From the cell containing the given text, extract its center point as [x, y] coordinate. 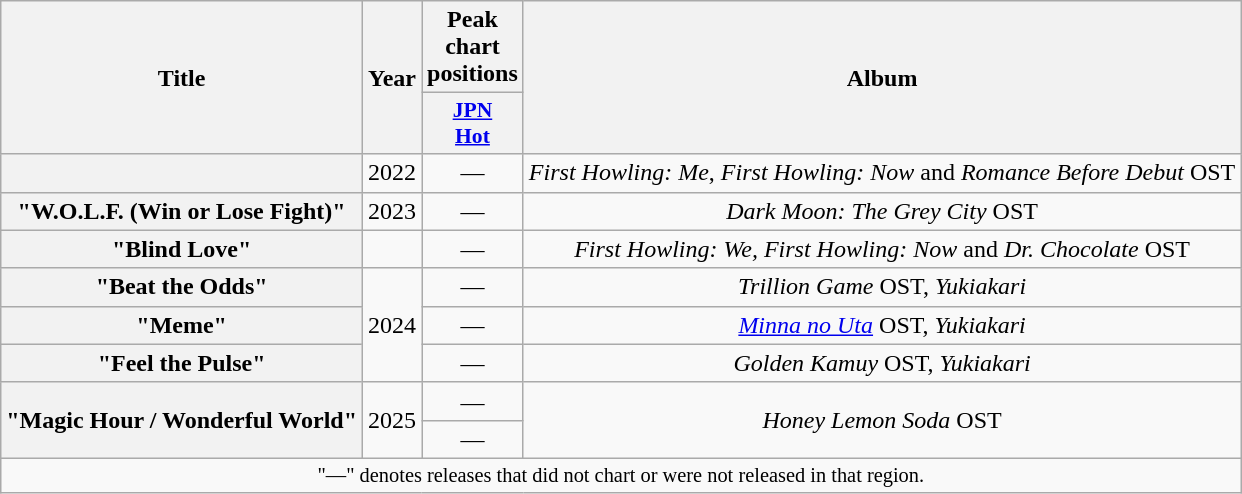
First Howling: We, First Howling: Now and Dr. Chocolate OST [882, 249]
2022 [392, 173]
Minna no Uta OST, Yukiakari [882, 325]
First Howling: Me, First Howling: Now and Romance Before Debut OST [882, 173]
"Magic Hour / Wonderful World" [182, 420]
Golden Kamuy OST, Yukiakari [882, 363]
"Beat the Odds" [182, 287]
"Blind Love" [182, 249]
Peak chart positions [473, 47]
2024 [392, 325]
Title [182, 78]
JPNHot [473, 124]
2025 [392, 420]
Album [882, 78]
Honey Lemon Soda OST [882, 420]
Year [392, 78]
"W.O.L.F. (Win or Lose Fight)" [182, 211]
"Meme" [182, 325]
"—" denotes releases that did not chart or were not released in that region. [621, 475]
2023 [392, 211]
Dark Moon: The Grey City OST [882, 211]
"Feel the Pulse" [182, 363]
Trillion Game OST, Yukiakari [882, 287]
